Provide the (x, y) coordinate of the cell's center where the given text is located.  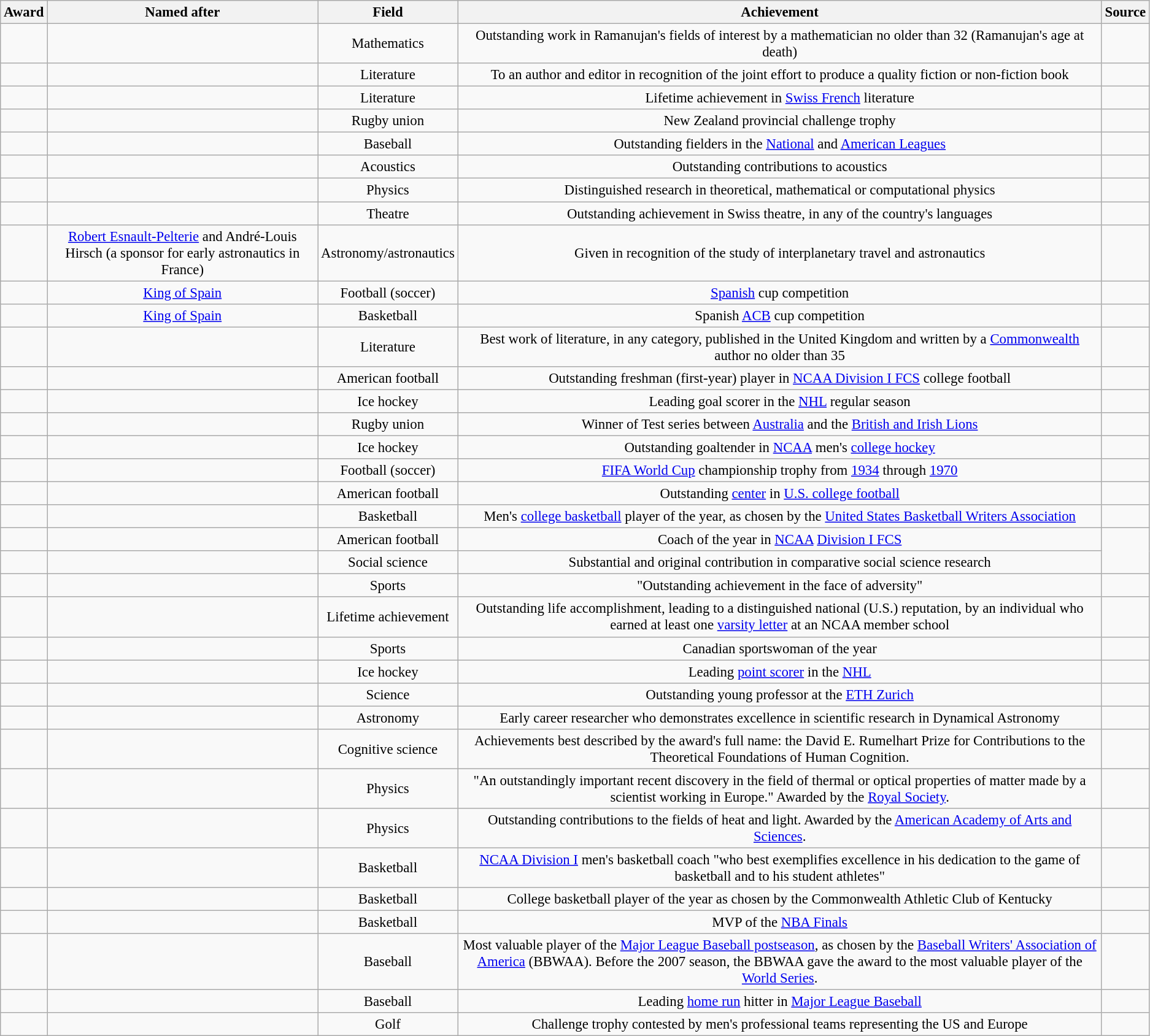
"Outstanding achievement in the face of adversity" (779, 586)
MVP of the NBA Finals (779, 923)
Lifetime achievement (388, 617)
Leading point scorer in the NHL (779, 672)
Challenge trophy contested by men's professional teams representing the US and Europe (779, 1024)
Outstanding center in U.S. college football (779, 494)
Social science (388, 562)
Outstanding fielders in the National and American Leagues (779, 144)
Distinguished research in theoretical, mathematical or computational physics (779, 190)
FIFA World Cup championship trophy from 1934 through 1970 (779, 470)
Outstanding freshman (first-year) player in NCAA Division I FCS college football (779, 378)
Astronomy/astronautics (388, 253)
Source (1125, 12)
Golf (388, 1024)
Outstanding goaltender in NCAA men's college hockey (779, 447)
Given in recognition of the study of interplanetary travel and astronautics (779, 253)
Leading home run hitter in Major League Baseball (779, 1002)
New Zealand provincial challenge trophy (779, 121)
Named after (183, 12)
Spanish cup competition (779, 293)
NCAA Division I men's basketball coach "who best exemplifies excellence in his dedication to the game of basketball and to his student athletes" (779, 867)
Astronomy (388, 718)
Robert Esnault-Pelterie and André-Louis Hirsch (a sponsor for early astronautics in France) (183, 253)
Achievement (779, 12)
Cognitive science (388, 750)
To an author and editor in recognition of the joint effort to produce a quality fiction or non-fiction book (779, 75)
Men's college basketball player of the year, as chosen by the United States Basketball Writers Association (779, 516)
Early career researcher who demonstrates excellence in scientific research in Dynamical Astronomy (779, 718)
Mathematics (388, 44)
Substantial and original contribution in comparative social science research (779, 562)
Field (388, 12)
Outstanding young professor at the ETH Zurich (779, 694)
Best work of literature, in any category, published in the United Kingdom and written by a Commonwealth author no older than 35 (779, 347)
Science (388, 694)
Outstanding achievement in Swiss theatre, in any of the country's languages (779, 213)
College basketball player of the year as chosen by the Commonwealth Athletic Club of Kentucky (779, 899)
Outstanding work in Ramanujan's fields of interest by a mathematician no older than 32 (Ramanujan's age at death) (779, 44)
Acoustics (388, 167)
Award (24, 12)
Coach of the year in NCAA Division I FCS (779, 540)
Outstanding contributions to the fields of heat and light. Awarded by the American Academy of Arts and Sciences. (779, 828)
Leading goal scorer in the NHL regular season (779, 401)
Winner of Test series between Australia and the British and Irish Lions (779, 424)
Outstanding contributions to acoustics (779, 167)
Lifetime achievement in Swiss French literature (779, 98)
Theatre (388, 213)
Canadian sportswoman of the year (779, 648)
Spanish ACB cup competition (779, 315)
